For the text-containing cell, return its midpoint in [X, Y] coordinate format. 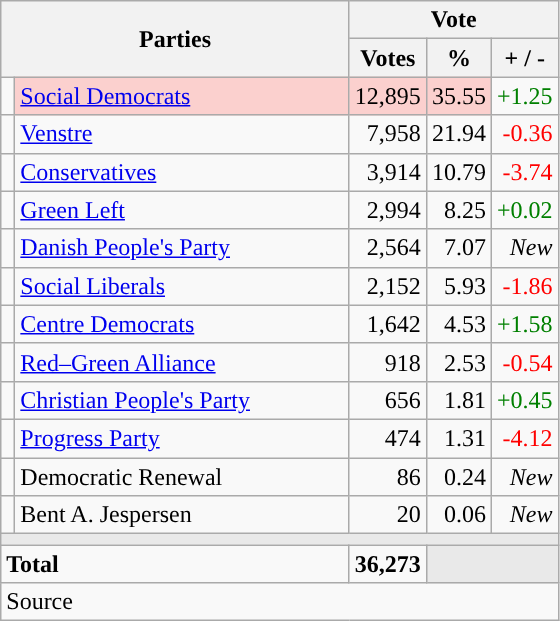
+0.45 [524, 400]
+1.58 [524, 324]
Democratic Renewal [182, 477]
12,895 [388, 96]
474 [388, 438]
Bent A. Jespersen [182, 515]
4.53 [458, 324]
5.93 [458, 286]
Votes [388, 58]
Venstre [182, 134]
2,994 [388, 210]
1.81 [458, 400]
918 [388, 362]
Danish People's Party [182, 248]
Centre Democrats [182, 324]
% [458, 58]
-3.74 [524, 172]
Conservatives [182, 172]
35.55 [458, 96]
0.24 [458, 477]
+0.02 [524, 210]
0.06 [458, 515]
8.25 [458, 210]
10.79 [458, 172]
3,914 [388, 172]
36,273 [388, 564]
1,642 [388, 324]
Source [280, 602]
2,152 [388, 286]
Social Democrats [182, 96]
2.53 [458, 362]
Progress Party [182, 438]
Total [176, 564]
-0.36 [524, 134]
Red–Green Alliance [182, 362]
Christian People's Party [182, 400]
21.94 [458, 134]
-0.54 [524, 362]
Social Liberals [182, 286]
656 [388, 400]
1.31 [458, 438]
86 [388, 477]
+1.25 [524, 96]
+ / - [524, 58]
Green Left [182, 210]
2,564 [388, 248]
Parties [176, 39]
7.07 [458, 248]
7,958 [388, 134]
20 [388, 515]
-4.12 [524, 438]
Vote [454, 20]
-1.86 [524, 286]
